Search for the cell housing the specified text and yield its (x, y) center coordinate. 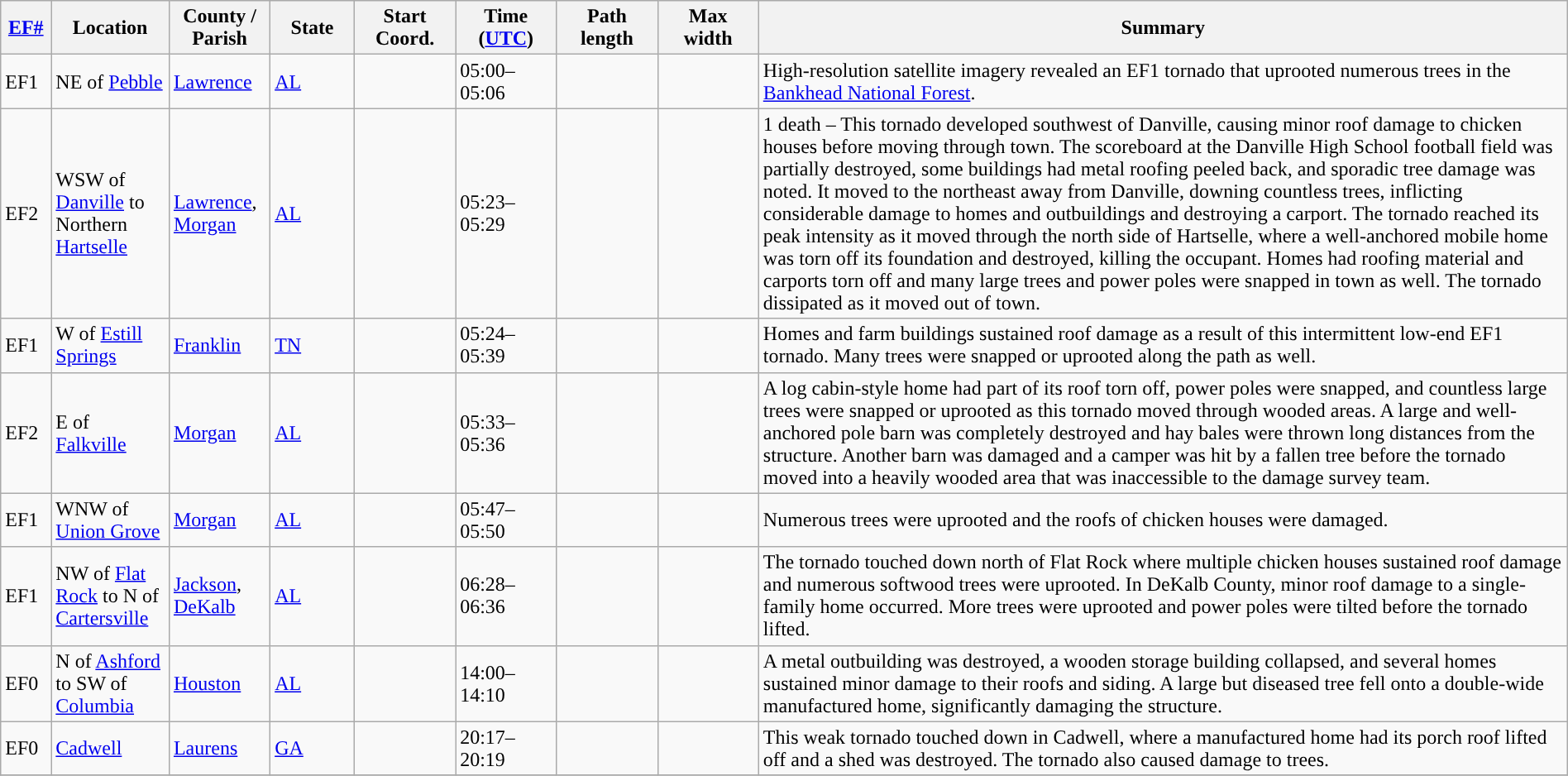
State (313, 28)
N of Ashford to SW of Columbia (111, 683)
20:17–20:19 (506, 748)
Path length (607, 28)
High-resolution satellite imagery revealed an EF1 tornado that uprooted numerous trees in the Bankhead National Forest. (1163, 81)
06:28–06:36 (506, 596)
W of Estill Springs (111, 346)
WNW of Union Grove (111, 520)
WSW of Danville to Northern Hartselle (111, 213)
EF# (26, 28)
05:23–05:29 (506, 213)
Numerous trees were uprooted and the roofs of chicken houses were damaged. (1163, 520)
Start Coord. (404, 28)
Location (111, 28)
Jackson, DeKalb (219, 596)
GA (313, 748)
Lawrence (219, 81)
County / Parish (219, 28)
Cadwell (111, 748)
Franklin (219, 346)
Max width (708, 28)
14:00–14:10 (506, 683)
Time (UTC) (506, 28)
NW of Flat Rock to N of Cartersville (111, 596)
05:24–05:39 (506, 346)
Lawrence, Morgan (219, 213)
Laurens (219, 748)
E of Falkville (111, 433)
Summary (1163, 28)
NE of Pebble (111, 81)
TN (313, 346)
05:33–05:36 (506, 433)
05:00–05:06 (506, 81)
05:47–05:50 (506, 520)
Houston (219, 683)
